Return the (x, y) coordinate for the center point of the cell that contains the specified text.  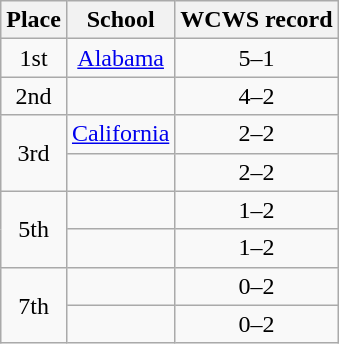
California (120, 134)
5th (34, 229)
5–1 (256, 58)
7th (34, 305)
Place (34, 20)
4–2 (256, 96)
2nd (34, 96)
3rd (34, 153)
WCWS record (256, 20)
School (120, 20)
Alabama (120, 58)
1st (34, 58)
